For the text-containing cell, return its midpoint in (X, Y) coordinate format. 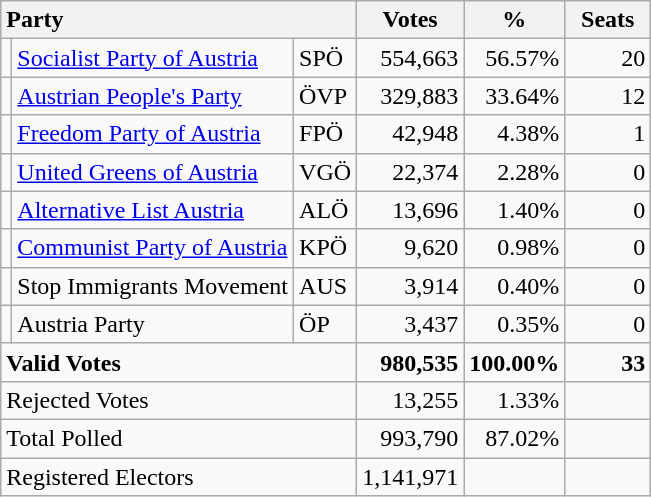
Rejected Votes (179, 400)
554,663 (410, 58)
3,914 (410, 286)
AUS (326, 286)
2.28% (514, 172)
Votes (410, 20)
Party (179, 20)
Socialist Party of Austria (153, 58)
ÖVP (326, 96)
0.35% (514, 324)
3,437 (410, 324)
1 (608, 134)
Alternative List Austria (153, 210)
Communist Party of Austria (153, 248)
VGÖ (326, 172)
FPÖ (326, 134)
0.98% (514, 248)
Seats (608, 20)
SPÖ (326, 58)
56.57% (514, 58)
KPÖ (326, 248)
Valid Votes (179, 362)
42,948 (410, 134)
329,883 (410, 96)
0.40% (514, 286)
Stop Immigrants Movement (153, 286)
12 (608, 96)
Total Polled (179, 438)
Austria Party (153, 324)
33.64% (514, 96)
% (514, 20)
13,255 (410, 400)
9,620 (410, 248)
980,535 (410, 362)
13,696 (410, 210)
1.33% (514, 400)
United Greens of Austria (153, 172)
Registered Electors (179, 477)
4.38% (514, 134)
1.40% (514, 210)
Freedom Party of Austria (153, 134)
100.00% (514, 362)
ÖP (326, 324)
Austrian People's Party (153, 96)
33 (608, 362)
1,141,971 (410, 477)
20 (608, 58)
22,374 (410, 172)
993,790 (410, 438)
ALÖ (326, 210)
87.02% (514, 438)
